Find where the given text appears and provide that cell's center as (X, Y) coordinate. 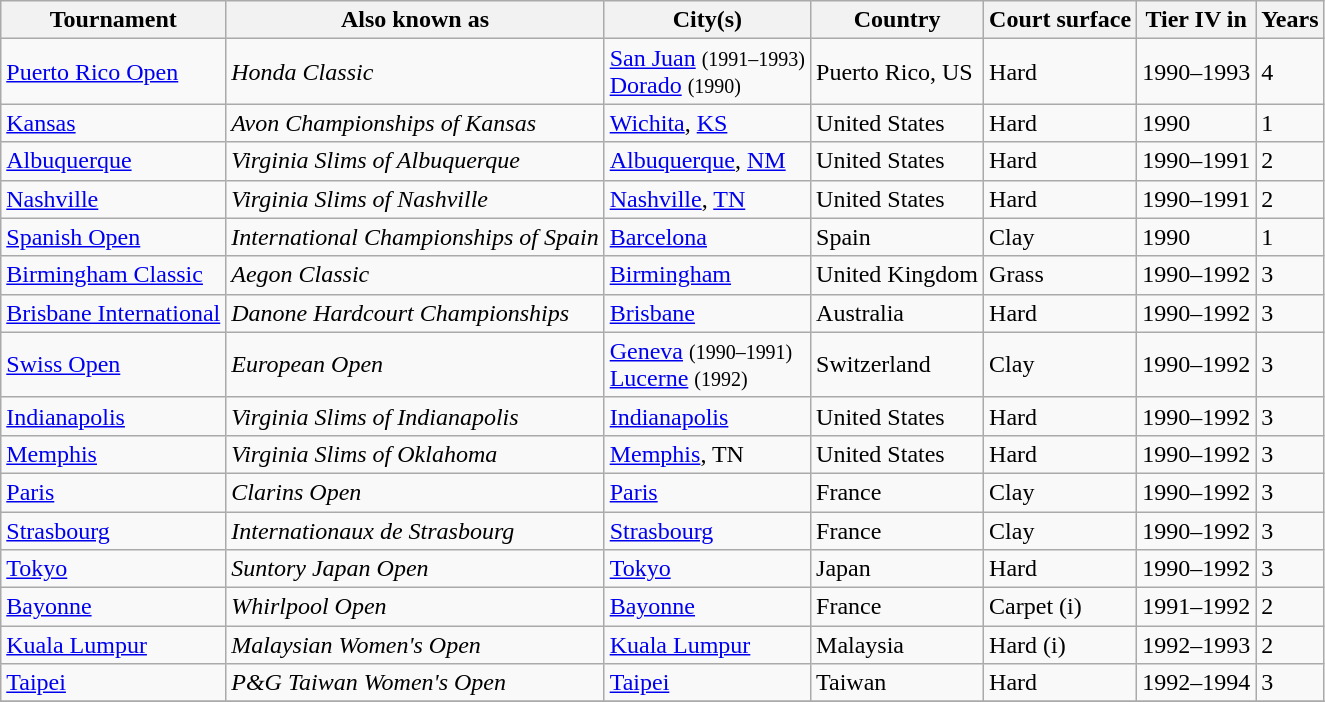
Court surface (1060, 20)
Albuquerque, NM (707, 161)
United Kingdom (898, 275)
Spanish Open (114, 237)
Whirlpool Open (415, 607)
Tournament (114, 20)
Carpet (i) (1060, 607)
Hard (i) (1060, 645)
Memphis (114, 454)
Puerto Rico, US (898, 72)
Birmingham Classic (114, 275)
Memphis, TN (707, 454)
Grass (1060, 275)
Virginia Slims of Albuquerque (415, 161)
Malaysia (898, 645)
Years (1290, 20)
4 (1290, 72)
1990–1993 (1196, 72)
City(s) (707, 20)
Avon Championships of Kansas (415, 123)
Albuquerque (114, 161)
European Open (415, 364)
Malaysian Women's Open (415, 645)
Tier IV in (1196, 20)
1992–1993 (1196, 645)
Honda Classic (415, 72)
Swiss Open (114, 364)
Virginia Slims of Oklahoma (415, 454)
Barcelona (707, 237)
Puerto Rico Open (114, 72)
Geneva (1990–1991)Lucerne (1992) (707, 364)
International Championships of Spain (415, 237)
Country (898, 20)
Switzerland (898, 364)
Australia (898, 313)
Danone Hardcourt Championships (415, 313)
Internationaux de Strasbourg (415, 531)
Spain (898, 237)
Virginia Slims of Indianapolis (415, 416)
Birmingham (707, 275)
Aegon Classic (415, 275)
P&G Taiwan Women's Open (415, 683)
Virginia Slims of Nashville (415, 199)
Brisbane (707, 313)
Kansas (114, 123)
1992–1994 (1196, 683)
Nashville, TN (707, 199)
1991–1992 (1196, 607)
Nashville (114, 199)
Wichita, KS (707, 123)
Clarins Open (415, 492)
Brisbane International (114, 313)
Also known as (415, 20)
Japan (898, 569)
San Juan (1991–1993)Dorado (1990) (707, 72)
Suntory Japan Open (415, 569)
Taiwan (898, 683)
